For the text-containing cell, return its midpoint in (x, y) coordinate format. 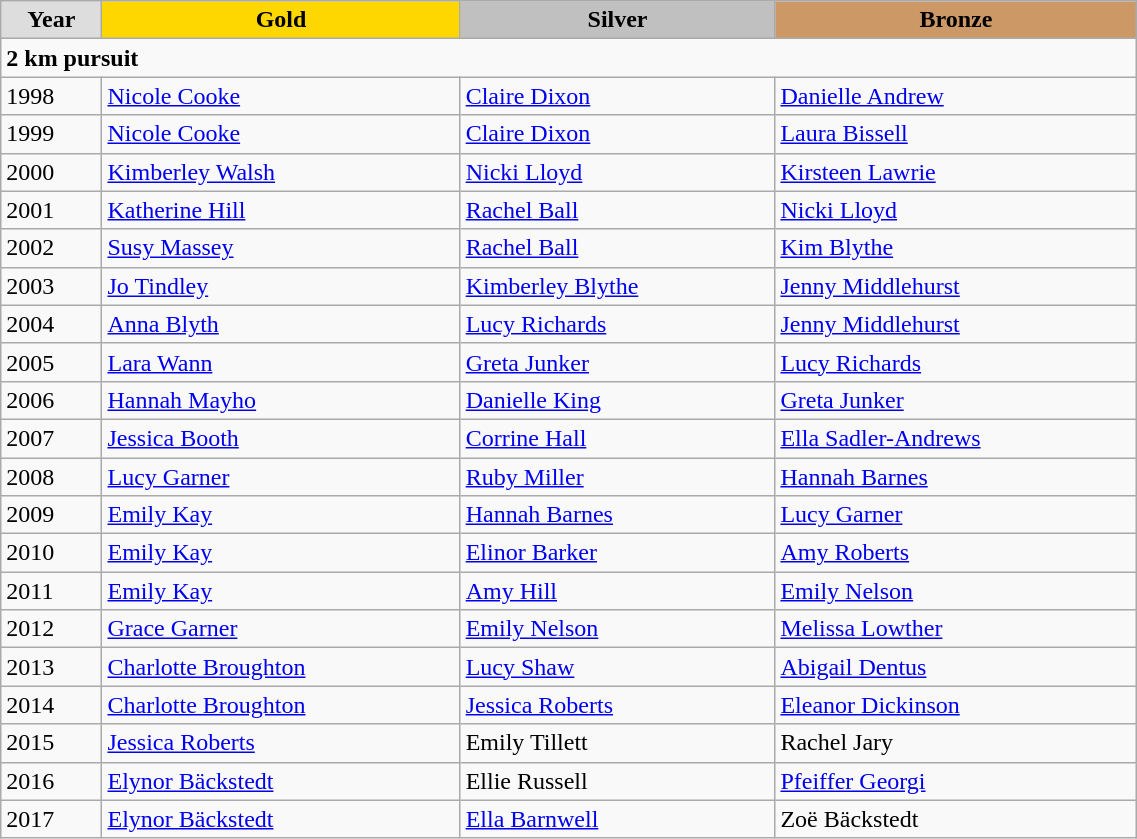
Jessica Booth (281, 438)
Amy Hill (618, 591)
Year (52, 20)
Kirsteen Lawrie (956, 172)
2008 (52, 477)
2012 (52, 629)
2013 (52, 667)
Lara Wann (281, 362)
Danielle King (618, 400)
Elinor Barker (618, 553)
Katherine Hill (281, 210)
2001 (52, 210)
Lucy Shaw (618, 667)
1999 (52, 134)
2003 (52, 286)
Melissa Lowther (956, 629)
Kim Blythe (956, 248)
2005 (52, 362)
Pfeiffer Georgi (956, 781)
2014 (52, 705)
Corrine Hall (618, 438)
Jo Tindley (281, 286)
2002 (52, 248)
Ellie Russell (618, 781)
Silver (618, 20)
Susy Massey (281, 248)
2010 (52, 553)
Gold (281, 20)
2011 (52, 591)
Ella Sadler-Andrews (956, 438)
Emily Tillett (618, 743)
Hannah Mayho (281, 400)
2000 (52, 172)
Amy Roberts (956, 553)
2015 (52, 743)
Anna Blyth (281, 324)
2 km pursuit (569, 58)
Kimberley Blythe (618, 286)
Ruby Miller (618, 477)
Bronze (956, 20)
Danielle Andrew (956, 96)
Grace Garner (281, 629)
Kimberley Walsh (281, 172)
2006 (52, 400)
Abigail Dentus (956, 667)
2017 (52, 819)
1998 (52, 96)
Ella Barnwell (618, 819)
Eleanor Dickinson (956, 705)
Rachel Jary (956, 743)
2007 (52, 438)
Zoë Bäckstedt (956, 819)
2009 (52, 515)
2004 (52, 324)
Laura Bissell (956, 134)
2016 (52, 781)
